Provide the (X, Y) coordinate of the cell's center where the given text is located.  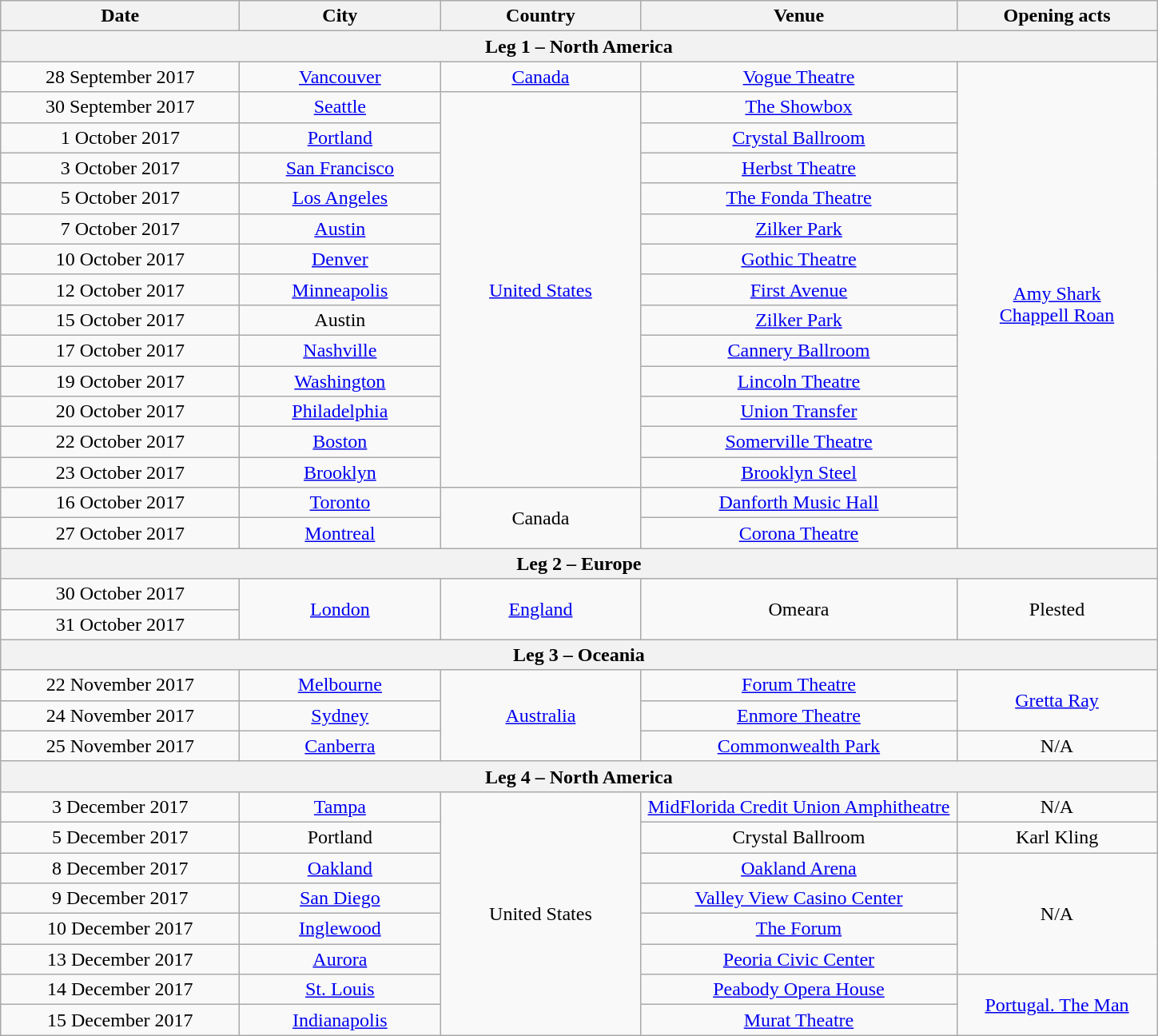
Venue (799, 16)
1 October 2017 (120, 137)
5 October 2017 (120, 198)
London (340, 609)
The Forum (799, 929)
13 December 2017 (120, 959)
Aurora (340, 959)
England (540, 609)
Washington (340, 381)
MidFlorida Credit Union Amphitheatre (799, 807)
9 December 2017 (120, 899)
25 November 2017 (120, 746)
Nashville (340, 350)
Philadelphia (340, 412)
Sydney (340, 715)
30 September 2017 (120, 107)
Oakland Arena (799, 867)
Amy SharkChappell Roan (1057, 305)
Herbst Theatre (799, 168)
Corona Theatre (799, 533)
Toronto (340, 503)
Vogue Theatre (799, 77)
Oakland (340, 867)
Enmore Theatre (799, 715)
30 October 2017 (120, 594)
Valley View Casino Center (799, 899)
Opening acts (1057, 16)
Plested (1057, 609)
19 October 2017 (120, 381)
Minneapolis (340, 289)
Tampa (340, 807)
Gothic Theatre (799, 259)
10 December 2017 (120, 929)
Murat Theatre (799, 1020)
Inglewood (340, 929)
Brooklyn Steel (799, 472)
St. Louis (340, 990)
Somerville Theatre (799, 442)
Indianapolis (340, 1020)
15 October 2017 (120, 320)
Leg 1 – North America (579, 46)
20 October 2017 (120, 412)
Forum Theatre (799, 685)
The Showbox (799, 107)
3 October 2017 (120, 168)
Vancouver (340, 77)
Country (540, 16)
Union Transfer (799, 412)
San Francisco (340, 168)
14 December 2017 (120, 990)
Seattle (340, 107)
Lincoln Theatre (799, 381)
10 October 2017 (120, 259)
Canberra (340, 746)
Peabody Opera House (799, 990)
The Fonda Theatre (799, 198)
Boston (340, 442)
Cannery Ballroom (799, 350)
7 October 2017 (120, 229)
15 December 2017 (120, 1020)
Leg 4 – North America (579, 776)
17 October 2017 (120, 350)
Karl Kling (1057, 837)
23 October 2017 (120, 472)
Commonwealth Park (799, 746)
Omeara (799, 609)
22 October 2017 (120, 442)
Melbourne (340, 685)
Brooklyn (340, 472)
Montreal (340, 533)
28 September 2017 (120, 77)
Los Angeles (340, 198)
12 October 2017 (120, 289)
City (340, 16)
Leg 2 – Europe (579, 564)
8 December 2017 (120, 867)
22 November 2017 (120, 685)
Leg 3 – Oceania (579, 655)
3 December 2017 (120, 807)
San Diego (340, 899)
31 October 2017 (120, 624)
16 October 2017 (120, 503)
Danforth Music Hall (799, 503)
24 November 2017 (120, 715)
Peoria Civic Center (799, 959)
Gretta Ray (1057, 700)
Portugal. The Man (1057, 1005)
First Avenue (799, 289)
Date (120, 16)
5 December 2017 (120, 837)
Denver (340, 259)
27 October 2017 (120, 533)
Australia (540, 715)
